Return [X, Y] of the center of cell containing provided text 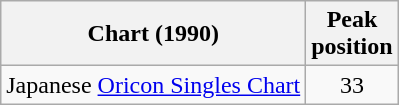
Japanese Oricon Singles Chart [154, 85]
Peakposition [352, 34]
Chart (1990) [154, 34]
33 [352, 85]
